Locate the cell with the specified text and output its (x, y) center coordinate. 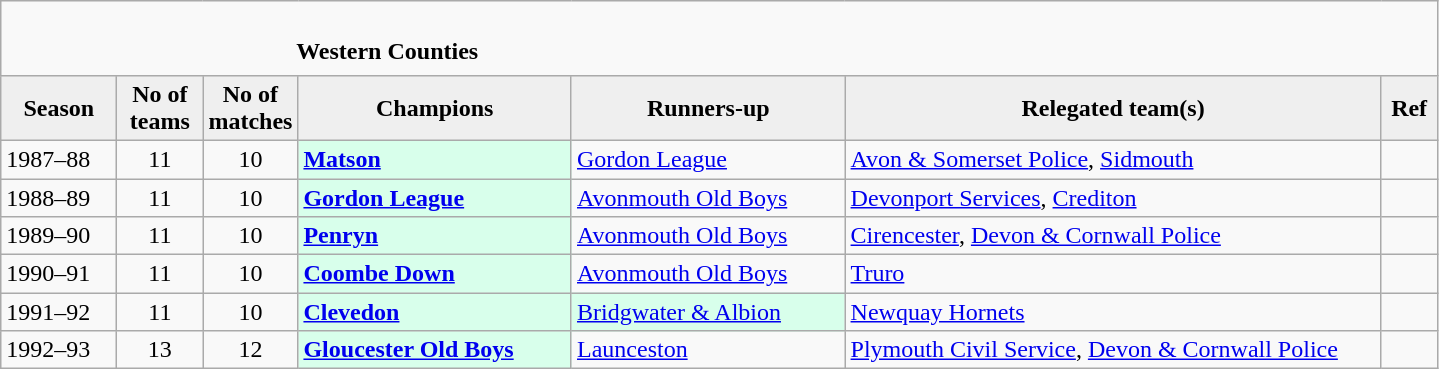
Launceston (708, 350)
Plymouth Civil Service, Devon & Cornwall Police (1113, 350)
Bridgwater & Albion (708, 312)
Truro (1113, 274)
Gloucester Old Boys (435, 350)
1991–92 (59, 312)
Season (59, 108)
No of teams (160, 108)
12 (250, 350)
Newquay Hornets (1113, 312)
Devonport Services, Crediton (1113, 197)
Avon & Somerset Police, Sidmouth (1113, 159)
13 (160, 350)
1989–90 (59, 236)
Runners-up (708, 108)
No of matches (250, 108)
Coombe Down (435, 274)
Ref (1409, 108)
Champions (435, 108)
1990–91 (59, 274)
1988–89 (59, 197)
Relegated team(s) (1113, 108)
1987–88 (59, 159)
1992–93 (59, 350)
Penryn (435, 236)
Clevedon (435, 312)
Matson (435, 159)
Cirencester, Devon & Cornwall Police (1113, 236)
